Provide the (X, Y) coordinate of the cell's center where the given text is located.  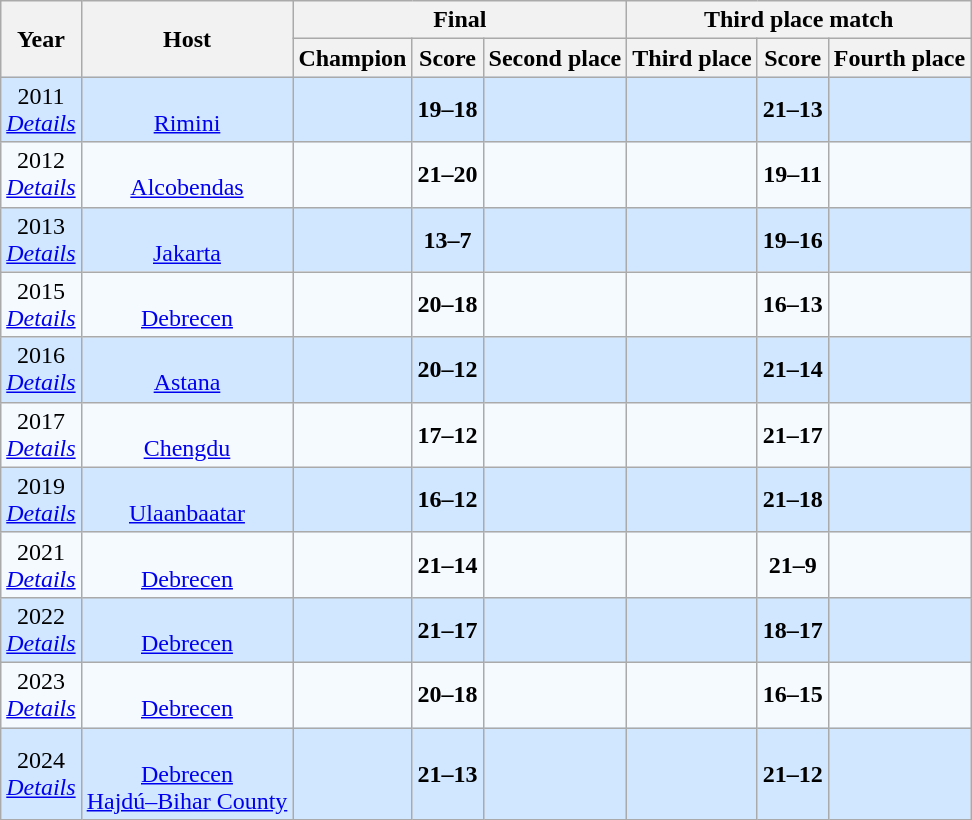
13–7 (448, 240)
16–13 (792, 304)
19–16 (792, 240)
Champion (352, 58)
Rimini (187, 110)
Jakarta (187, 240)
Final (460, 20)
2023Details (41, 694)
Second place (555, 58)
Alcobendas (187, 174)
16–15 (792, 694)
2022Details (41, 630)
16–12 (448, 500)
21–18 (792, 500)
Third place (692, 58)
2021Details (41, 564)
Third place match (799, 20)
17–12 (448, 434)
21–20 (448, 174)
2012Details (41, 174)
Fourth place (899, 58)
Year (41, 39)
20–12 (448, 370)
21–9 (792, 564)
2015Details (41, 304)
2016Details (41, 370)
Ulaanbaatar (187, 500)
2019Details (41, 500)
18–17 (792, 630)
2024 Details (41, 774)
Chengdu (187, 434)
2011Details (41, 110)
2017Details (41, 434)
Astana (187, 370)
19–18 (448, 110)
19–11 (792, 174)
21–12 (792, 774)
Host (187, 39)
2013Details (41, 240)
DebrecenHajdú–Bihar County (187, 774)
